Pinpoint the cell where the given text exists, returning its (x, y) midpoint coordinate. 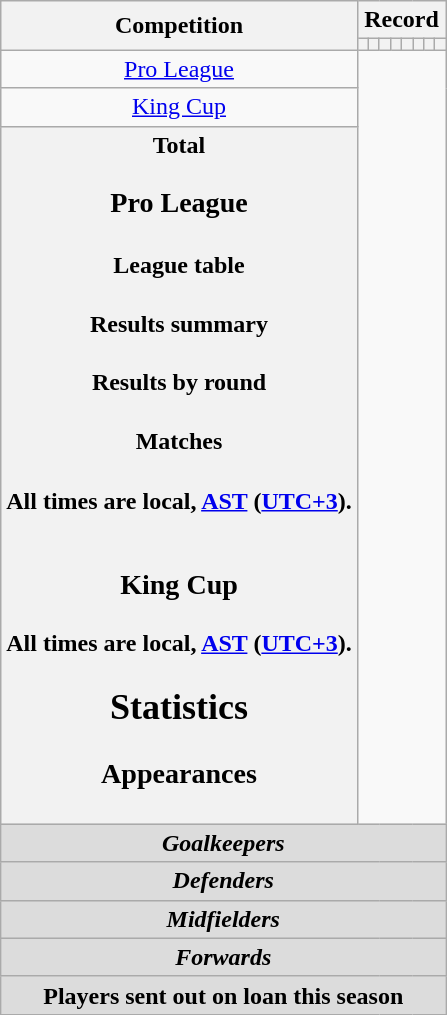
Players sent out on loan this season (224, 995)
Record (401, 20)
King Cup (180, 107)
Pro League (180, 69)
Competition (180, 26)
Midfielders (224, 919)
Defenders (224, 881)
Forwards (224, 957)
Goalkeepers (224, 843)
